Scan for the cell matching the given text and deliver its (x, y) coordinate at center. 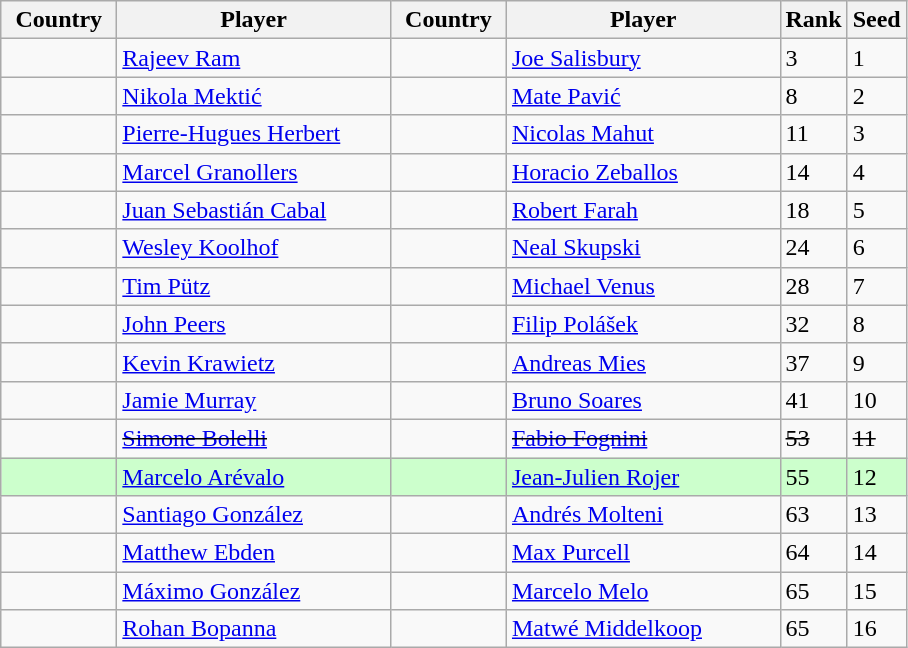
4 (876, 172)
Matthew Ebden (254, 553)
Simone Bolelli (254, 438)
63 (814, 515)
Máximo González (254, 591)
18 (814, 210)
Juan Sebastián Cabal (254, 210)
Andrés Molteni (643, 515)
55 (814, 477)
Santiago González (254, 515)
32 (814, 324)
37 (814, 362)
6 (876, 248)
Kevin Krawietz (254, 362)
Neal Skupski (643, 248)
Rajeev Ram (254, 58)
Max Purcell (643, 553)
Andreas Mies (643, 362)
Robert Farah (643, 210)
Jean-Julien Rojer (643, 477)
Nicolas Mahut (643, 134)
Nikola Mektić (254, 96)
Matwé Middelkoop (643, 629)
2 (876, 96)
Seed (876, 20)
16 (876, 629)
Tim Pütz (254, 286)
10 (876, 400)
53 (814, 438)
1 (876, 58)
7 (876, 286)
Rank (814, 20)
Wesley Koolhof (254, 248)
5 (876, 210)
Pierre-Hugues Herbert (254, 134)
Marcelo Melo (643, 591)
64 (814, 553)
28 (814, 286)
Joe Salisbury (643, 58)
Marcelo Arévalo (254, 477)
Horacio Zeballos (643, 172)
Rohan Bopanna (254, 629)
Fabio Fognini (643, 438)
15 (876, 591)
John Peers (254, 324)
41 (814, 400)
Filip Polášek (643, 324)
Jamie Murray (254, 400)
Michael Venus (643, 286)
12 (876, 477)
9 (876, 362)
13 (876, 515)
24 (814, 248)
Marcel Granollers (254, 172)
Mate Pavić (643, 96)
Bruno Soares (643, 400)
